For the text-containing cell, return its midpoint in (x, y) coordinate format. 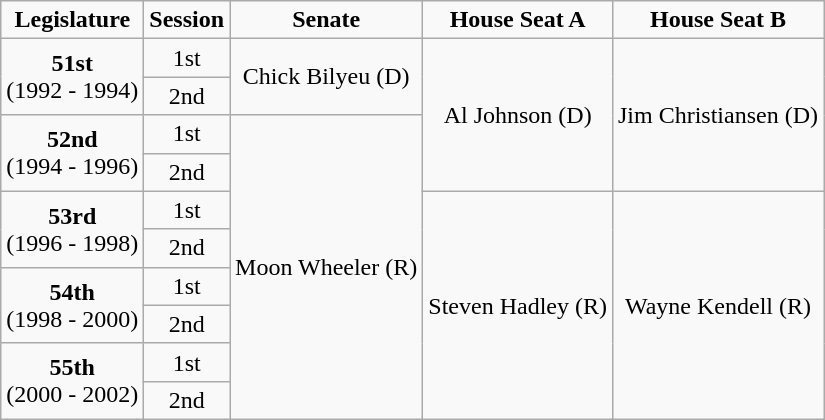
Al Johnson (D) (518, 115)
Wayne Kendell (R) (718, 305)
55th (2000 - 2002) (72, 381)
Moon Wheeler (R) (326, 267)
53rd (1996 - 1998) (72, 229)
Jim Christiansen (D) (718, 115)
Senate (326, 20)
House Seat A (518, 20)
51st (1992 - 1994) (72, 77)
Chick Bilyeu (D) (326, 77)
Legislature (72, 20)
Session (187, 20)
54th (1998 - 2000) (72, 305)
Steven Hadley (R) (518, 305)
52nd (1994 - 1996) (72, 153)
House Seat B (718, 20)
